Capture the cell that displays the provided text and extract its [X, Y] central coordinate. 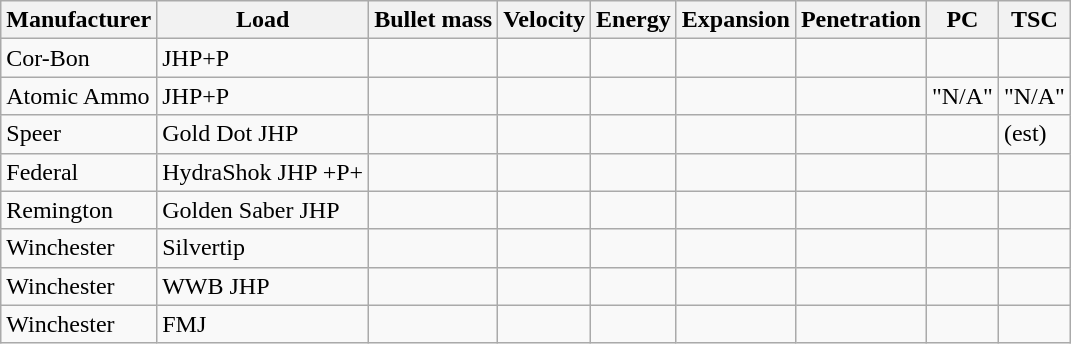
Federal [79, 172]
Load [263, 20]
TSC [1034, 20]
FMJ [263, 324]
HydraShok JHP +P+ [263, 172]
WWB JHP [263, 286]
Golden Saber JHP [263, 210]
Gold Dot JHP [263, 134]
Remington [79, 210]
Energy [634, 20]
Velocity [544, 20]
Bullet mass [434, 20]
(est) [1034, 134]
Manufacturer [79, 20]
Speer [79, 134]
Atomic Ammo [79, 96]
Cor-Bon [79, 58]
PC [962, 20]
Penetration [860, 20]
Silvertip [263, 248]
Expansion [736, 20]
